Determine the (X, Y) coordinate at the center of the cell enclosing the given text.  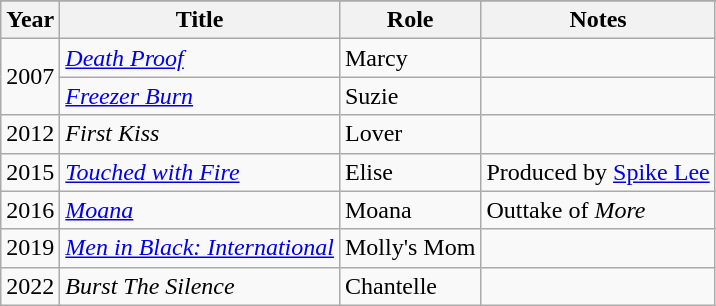
Year (30, 20)
Title (200, 20)
Role (410, 20)
Death Proof (200, 58)
Men in Black: International (200, 248)
First Kiss (200, 134)
2016 (30, 210)
2007 (30, 77)
Burst The Silence (200, 286)
Chantelle (410, 286)
2019 (30, 248)
Lover (410, 134)
2015 (30, 172)
Marcy (410, 58)
Touched with Fire (200, 172)
Notes (598, 20)
Outtake of More (598, 210)
Suzie (410, 96)
2012 (30, 134)
Produced by Spike Lee (598, 172)
Freezer Burn (200, 96)
Molly's Mom (410, 248)
2022 (30, 286)
Elise (410, 172)
